Determine the [x, y] coordinate at the center of the cell enclosing the given text.  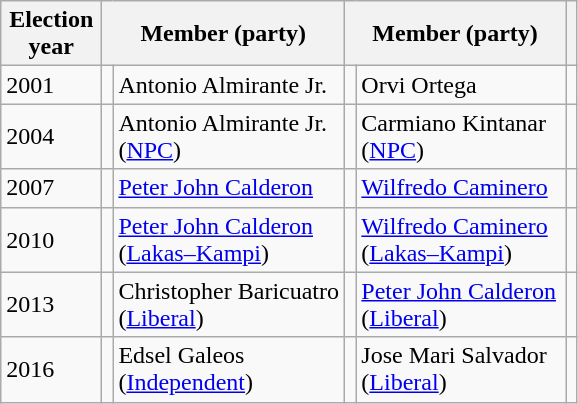
Edsel Galeos(Independent) [229, 370]
2010 [52, 240]
Antonio Almirante Jr.(NPC) [229, 136]
Electionyear [52, 34]
Wilfredo Caminero [461, 188]
2013 [52, 304]
Peter John Calderon [229, 188]
Orvi Ortega [461, 85]
Antonio Almirante Jr. [229, 85]
Christopher Baricuatro(Liberal) [229, 304]
2004 [52, 136]
Carmiano Kintanar(NPC) [461, 136]
Peter John Calderon(Lakas–Kampi) [229, 240]
2007 [52, 188]
Jose Mari Salvador(Liberal) [461, 370]
2016 [52, 370]
Peter John Calderon(Liberal) [461, 304]
2001 [52, 85]
Wilfredo Caminero(Lakas–Kampi) [461, 240]
